Return the [X, Y] coordinate for the center point of the cell that contains the specified text.  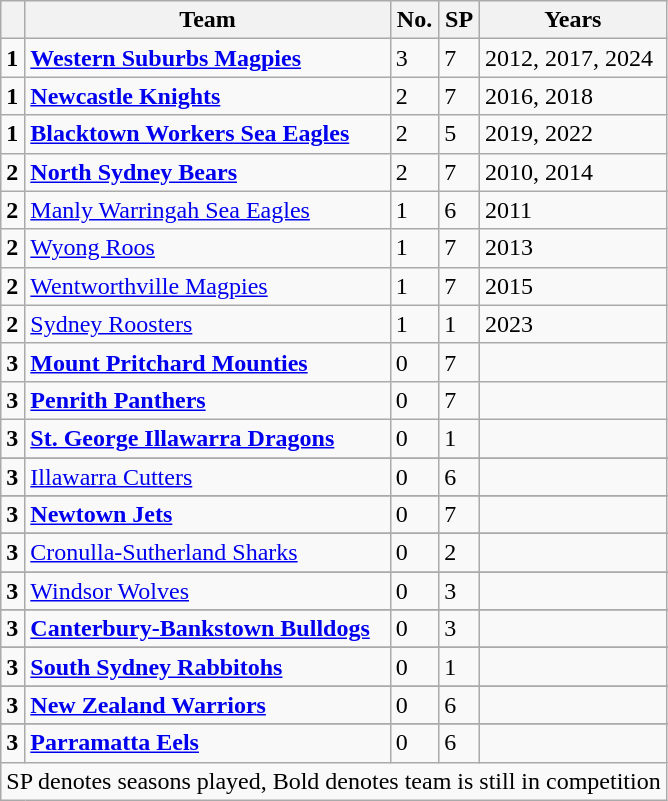
South Sydney Rabbitohs [208, 667]
Wyong Roos [208, 248]
2023 [572, 324]
Manly Warringah Sea Eagles [208, 210]
Windsor Wolves [208, 591]
Wentworthville Magpies [208, 286]
Cronulla-Sutherland Sharks [208, 553]
Canterbury-Bankstown Bulldogs [208, 629]
2015 [572, 286]
St. George Illawarra Dragons [208, 438]
Parramatta Eels [208, 743]
2011 [572, 210]
5 [460, 134]
Penrith Panthers [208, 400]
SP [460, 20]
Mount Pritchard Mounties [208, 362]
Newcastle Knights [208, 96]
New Zealand Warriors [208, 705]
North Sydney Bears [208, 172]
Blacktown Workers Sea Eagles [208, 134]
Team [208, 20]
Sydney Roosters [208, 324]
SP denotes seasons played, Bold denotes team is still in competition [334, 781]
2013 [572, 248]
2016, 2018 [572, 96]
Years [572, 20]
2012, 2017, 2024 [572, 58]
Newtown Jets [208, 515]
Western Suburbs Magpies [208, 58]
Illawarra Cutters [208, 477]
No. [414, 20]
2019, 2022 [572, 134]
2010, 2014 [572, 172]
